Return [X, Y] of the center of cell containing provided text 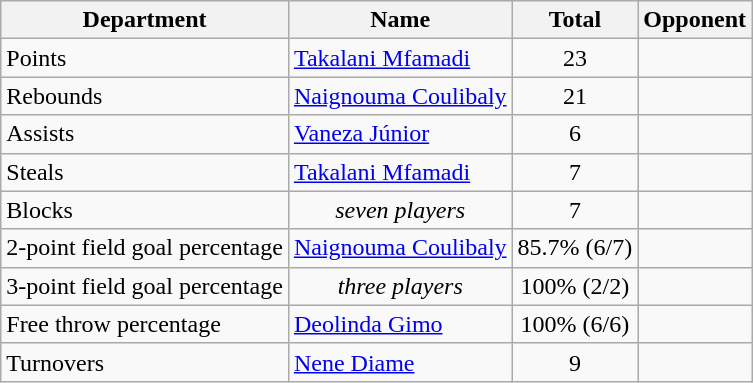
Nene Diame [400, 362]
three players [400, 286]
Vaneza Júnior [400, 134]
3-point field goal percentage [145, 286]
23 [575, 58]
Name [400, 20]
seven players [400, 210]
85.7% (6/7) [575, 248]
100% (6/6) [575, 324]
Total [575, 20]
Assists [145, 134]
Points [145, 58]
21 [575, 96]
Opponent [695, 20]
Blocks [145, 210]
100% (2/2) [575, 286]
Rebounds [145, 96]
6 [575, 134]
Free throw percentage [145, 324]
Steals [145, 172]
9 [575, 362]
2-point field goal percentage [145, 248]
Turnovers [145, 362]
Deolinda Gimo [400, 324]
Department [145, 20]
